Locate the cell with the specified text and output its (x, y) center coordinate. 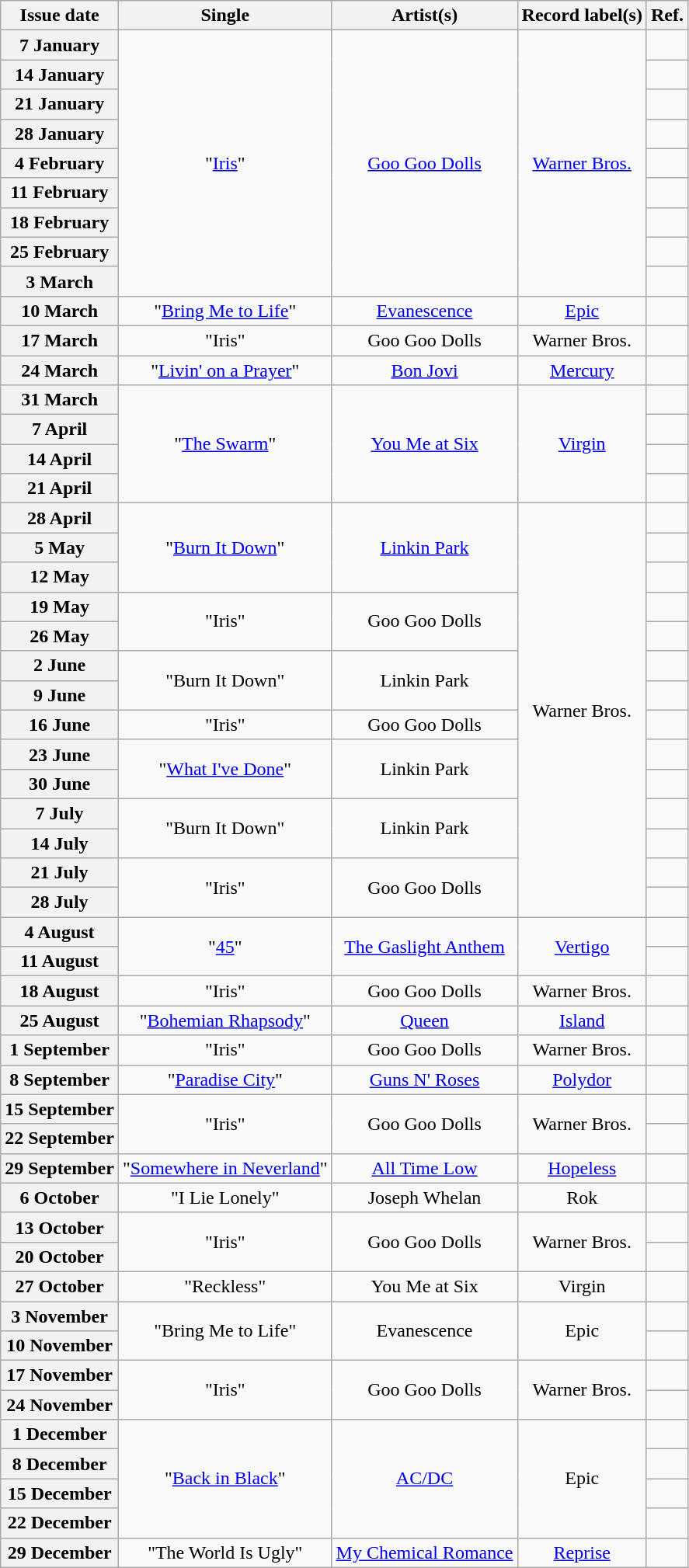
7 July (60, 813)
"Livin' on a Prayer" (225, 370)
3 March (60, 281)
25 August (60, 1020)
7 April (60, 429)
6 October (60, 1198)
Single (225, 16)
23 June (60, 754)
My Chemical Romance (424, 1552)
4 August (60, 932)
22 December (60, 1523)
5 May (60, 548)
27 October (60, 1286)
28 January (60, 134)
16 June (60, 725)
"The World Is Ugly" (225, 1552)
29 December (60, 1552)
Record label(s) (582, 16)
14 April (60, 459)
Rok (582, 1198)
Artist(s) (424, 16)
Ref. (666, 16)
14 July (60, 843)
2 June (60, 666)
15 September (60, 1109)
Joseph Whelan (424, 1198)
Mercury (582, 370)
31 March (60, 400)
17 March (60, 340)
28 April (60, 518)
8 December (60, 1464)
12 May (60, 577)
Hopeless (582, 1168)
Guns N' Roses (424, 1080)
Reprise (582, 1552)
3 November (60, 1316)
25 February (60, 252)
30 June (60, 784)
18 February (60, 222)
Polydor (582, 1080)
"I Lie Lonely" (225, 1198)
All Time Low (424, 1168)
18 August (60, 991)
Vertigo (582, 947)
4 February (60, 163)
9 June (60, 695)
AC/DC (424, 1479)
21 April (60, 488)
15 December (60, 1493)
10 March (60, 311)
24 March (60, 370)
29 September (60, 1168)
Issue date (60, 16)
10 November (60, 1346)
22 September (60, 1139)
14 January (60, 75)
8 September (60, 1080)
"Paradise City" (225, 1080)
Bon Jovi (424, 370)
11 February (60, 193)
20 October (60, 1257)
Island (582, 1020)
Queen (424, 1020)
"Bohemian Rhapsody" (225, 1020)
26 May (60, 636)
1 September (60, 1050)
"45" (225, 947)
The Gaslight Anthem (424, 947)
"What I've Done" (225, 769)
17 November (60, 1375)
19 May (60, 607)
24 November (60, 1405)
"Back in Black" (225, 1479)
28 July (60, 902)
"Reckless" (225, 1286)
11 August (60, 961)
21 January (60, 104)
1 December (60, 1434)
"Somewhere in Neverland" (225, 1168)
21 July (60, 873)
"The Swarm" (225, 444)
7 January (60, 45)
13 October (60, 1227)
